From the cell containing the given text, extract its center point as (x, y) coordinate. 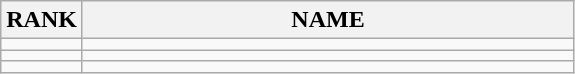
RANK (42, 20)
NAME (328, 20)
